Extract the (X, Y) coordinate from the center of the cell holding the provided text.  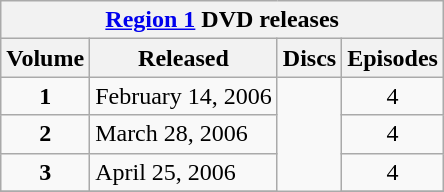
Region 1 DVD releases (222, 20)
April 25, 2006 (184, 172)
Released (184, 58)
Discs (309, 58)
3 (46, 172)
1 (46, 96)
February 14, 2006 (184, 96)
Volume (46, 58)
Episodes (393, 58)
March 28, 2006 (184, 134)
2 (46, 134)
